Scan for the cell matching the given text and deliver its (X, Y) coordinate at center. 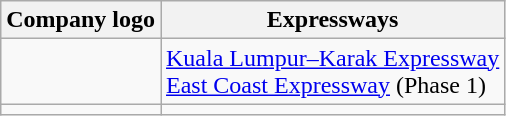
Kuala Lumpur–Karak Expressway East Coast Expressway (Phase 1) (332, 72)
Company logo (81, 20)
Expressways (332, 20)
